Extract the (x, y) coordinate from the center of the cell holding the provided text.  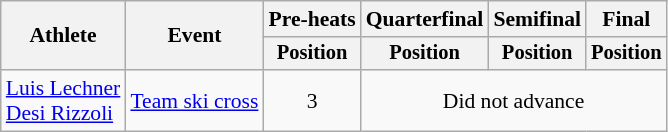
Team ski cross (194, 100)
Luis LechnerDesi Rizzoli (64, 100)
Final (626, 19)
Athlete (64, 36)
Semifinal (537, 19)
Quarterfinal (425, 19)
Did not advance (514, 100)
3 (312, 100)
Pre-heats (312, 19)
Event (194, 36)
